From the cell containing the given text, extract its center point as [X, Y] coordinate. 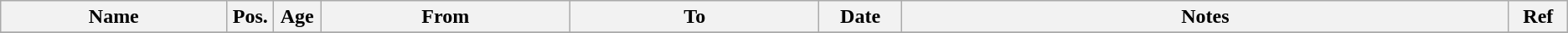
From [446, 17]
Ref [1538, 17]
Notes [1204, 17]
Name [114, 17]
To [695, 17]
Age [297, 17]
Date [861, 17]
Pos. [250, 17]
